Determine the [X, Y] coordinate at the center of the cell enclosing the given text.  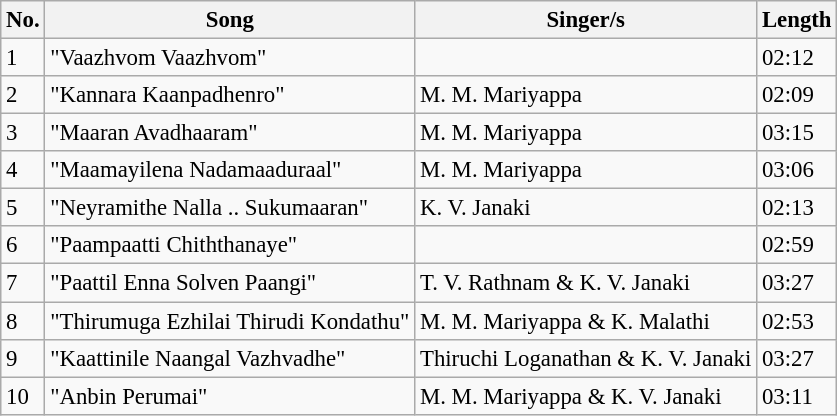
6 [23, 245]
"Maaran Avadhaaram" [230, 133]
"Neyramithe Nalla .. Sukumaaran" [230, 208]
4 [23, 170]
9 [23, 358]
8 [23, 321]
Singer/s [586, 20]
Song [230, 20]
5 [23, 208]
"Kannara Kaanpadhenro" [230, 95]
03:15 [797, 133]
2 [23, 95]
02:12 [797, 58]
3 [23, 133]
7 [23, 283]
M. M. Mariyappa & K. V. Janaki [586, 396]
02:59 [797, 245]
"Thirumuga Ezhilai Thirudi Kondathu" [230, 321]
T. V. Rathnam & K. V. Janaki [586, 283]
03:06 [797, 170]
"Vaazhvom Vaazhvom" [230, 58]
"Paampaatti Chiththanaye" [230, 245]
"Maamayilena Nadamaaduraal" [230, 170]
K. V. Janaki [586, 208]
M. M. Mariyappa & K. Malathi [586, 321]
"Anbin Perumai" [230, 396]
02:13 [797, 208]
10 [23, 396]
1 [23, 58]
"Paattil Enna Solven Paangi" [230, 283]
03:11 [797, 396]
Length [797, 20]
Thiruchi Loganathan & K. V. Janaki [586, 358]
No. [23, 20]
02:53 [797, 321]
02:09 [797, 95]
"Kaattinile Naangal Vazhvadhe" [230, 358]
